Return the (x, y) coordinate for the center point of the cell that contains the specified text.  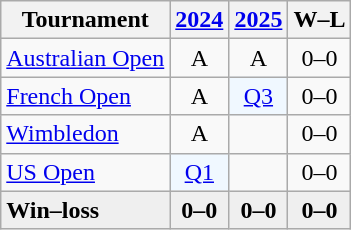
Tournament (86, 20)
W–L (320, 20)
2024 (200, 20)
Wimbledon (86, 134)
French Open (86, 96)
Win–loss (86, 210)
Q3 (258, 96)
2025 (258, 20)
US Open (86, 172)
Australian Open (86, 58)
Q1 (200, 172)
